Provide the [x, y] coordinate of the cell's center where the given text is located.  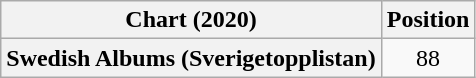
Position [428, 20]
88 [428, 58]
Swedish Albums (Sverigetopplistan) [191, 58]
Chart (2020) [191, 20]
